Extract the [X, Y] coordinate from the center of the cell holding the provided text.  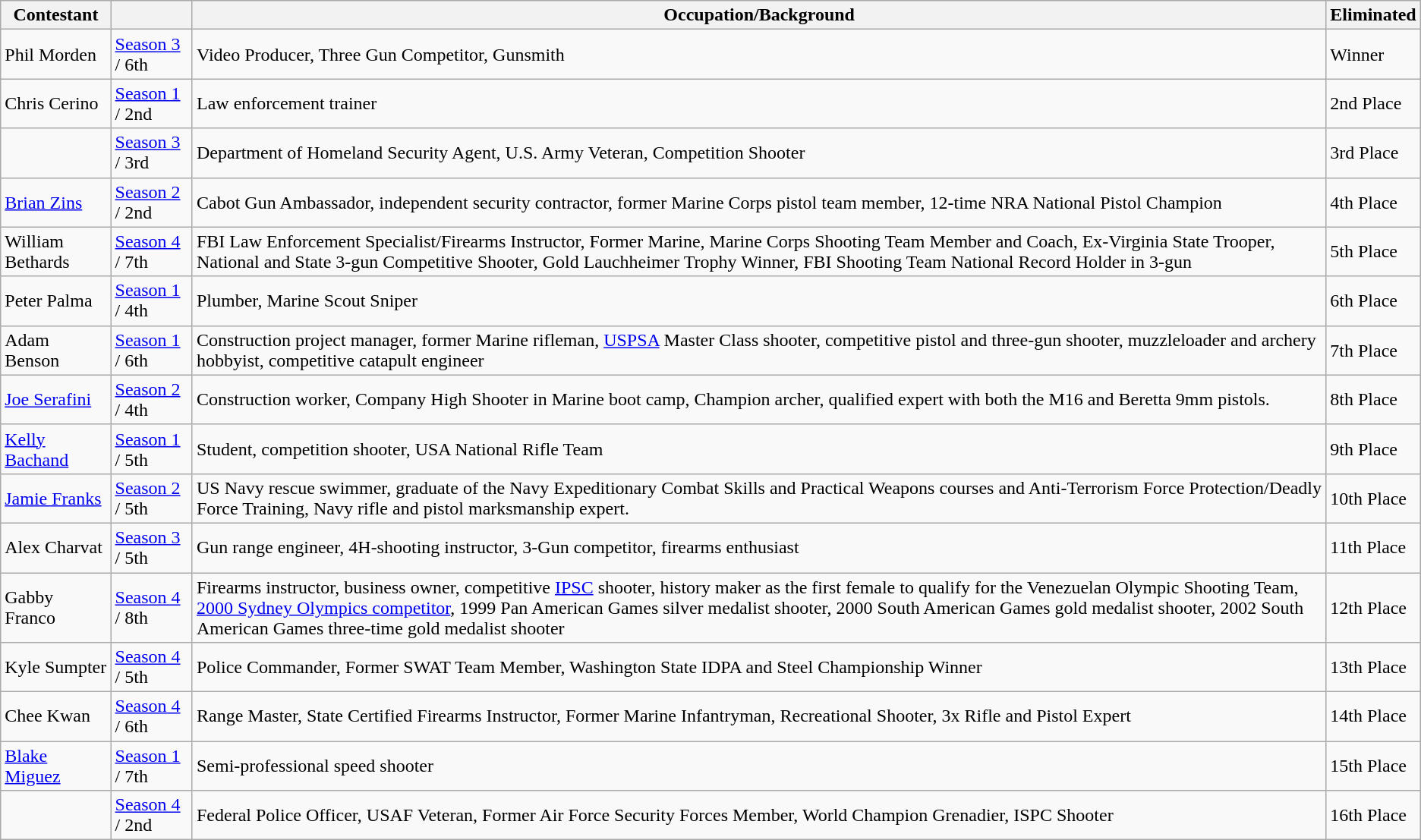
Phil Morden [56, 55]
Season 3 / 6th [152, 55]
Gabby Franco [56, 607]
Video Producer, Three Gun Competitor, Gunsmith [759, 55]
8th Place [1373, 399]
Contestant [56, 15]
William Bethards [56, 252]
16th Place [1373, 815]
Season 2 / 2nd [152, 202]
Police Commander, Former SWAT Team Member, Washington State IDPA and Steel Championship Winner [759, 668]
Season 4 / 6th [152, 716]
Season 2 / 5th [152, 498]
Chris Cerino [56, 103]
Season 4 / 8th [152, 607]
6th Place [1373, 300]
11th Place [1373, 548]
Season 1 / 6th [152, 351]
Blake Miguez [56, 766]
Season 1 / 7th [152, 766]
Student, competition shooter, USA National Rifle Team [759, 449]
Eliminated [1373, 15]
7th Place [1373, 351]
Winner [1373, 55]
14th Place [1373, 716]
Season 3 / 3rd [152, 153]
2nd Place [1373, 103]
9th Place [1373, 449]
Federal Police Officer, USAF Veteran, Former Air Force Security Forces Member, World Champion Grenadier, ISPC Shooter [759, 815]
12th Place [1373, 607]
Kyle Sumpter [56, 668]
Plumber, Marine Scout Sniper [759, 300]
Chee Kwan [56, 716]
13th Place [1373, 668]
15th Place [1373, 766]
Construction worker, Company High Shooter in Marine boot camp, Champion archer, qualified expert with both the M16 and Beretta 9mm pistols. [759, 399]
Jamie Franks [56, 498]
Peter Palma [56, 300]
Department of Homeland Security Agent, U.S. Army Veteran, Competition Shooter [759, 153]
Season 3 / 5th [152, 548]
Cabot Gun Ambassador, independent security contractor, former Marine Corps pistol team member, 12-time NRA National Pistol Champion [759, 202]
3rd Place [1373, 153]
Season 4 / 7th [152, 252]
Law enforcement trainer [759, 103]
Season 4 / 5th [152, 668]
5th Place [1373, 252]
Range Master, State Certified Firearms Instructor, Former Marine Infantryman, Recreational Shooter, 3x Rifle and Pistol Expert [759, 716]
Kelly Bachand [56, 449]
Adam Benson [56, 351]
Joe Serafini [56, 399]
Semi-professional speed shooter [759, 766]
Season 1 / 2nd [152, 103]
4th Place [1373, 202]
Occupation/Background [759, 15]
Brian Zins [56, 202]
Alex Charvat [56, 548]
Season 1 / 4th [152, 300]
Season 1 / 5th [152, 449]
Gun range engineer, 4H-shooting instructor, 3-Gun competitor, firearms enthusiast [759, 548]
Season 4 / 2nd [152, 815]
10th Place [1373, 498]
Season 2 / 4th [152, 399]
